Pinpoint the cell where the given text exists, returning its (X, Y) midpoint coordinate. 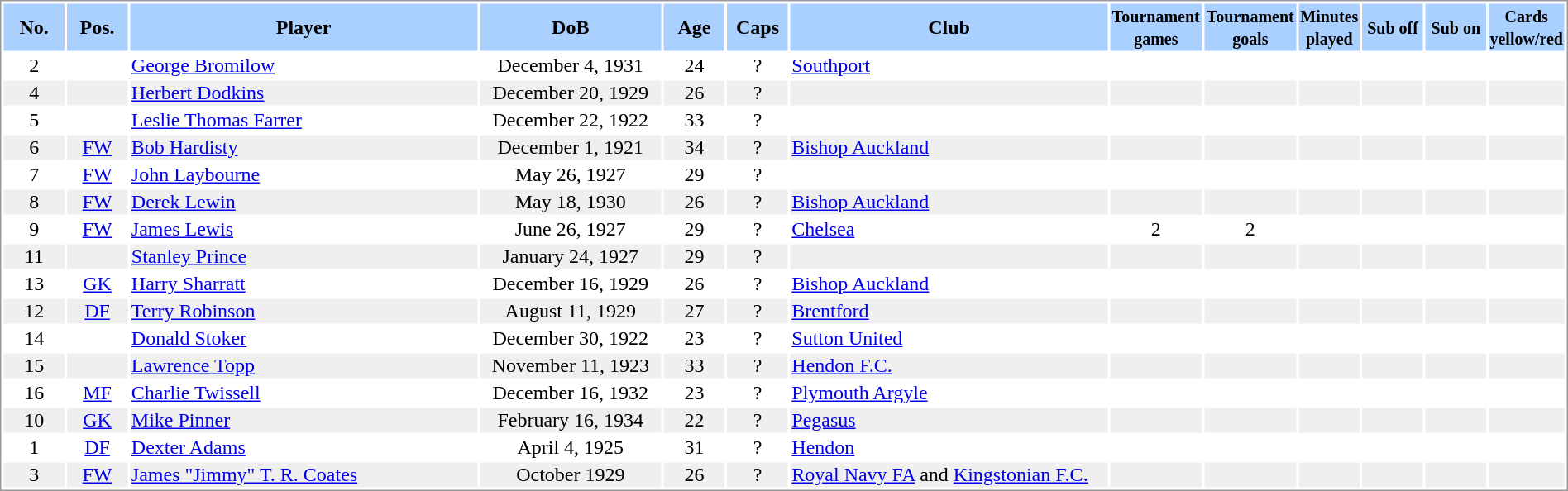
May 18, 1930 (571, 203)
November 11, 1923 (571, 366)
Club (949, 26)
Donald Stoker (304, 338)
Derek Lewin (304, 203)
MF (98, 393)
8 (33, 203)
6 (33, 148)
December 20, 1929 (571, 93)
12 (33, 312)
Stanley Prince (304, 257)
December 16, 1929 (571, 284)
1 (33, 447)
May 26, 1927 (571, 174)
Chelsea (949, 229)
February 16, 1934 (571, 421)
January 24, 1927 (571, 257)
John Laybourne (304, 174)
Bob Hardisty (304, 148)
James Lewis (304, 229)
Tournamentgoals (1250, 26)
4 (33, 93)
August 11, 1929 (571, 312)
Tournamentgames (1156, 26)
Herbert Dodkins (304, 93)
James "Jimmy" T. R. Coates (304, 475)
Player (304, 26)
24 (695, 65)
Sub off (1393, 26)
December 30, 1922 (571, 338)
Sub on (1456, 26)
December 1, 1921 (571, 148)
Hendon F.C. (949, 366)
No. (33, 26)
Royal Navy FA and Kingstonian F.C. (949, 475)
Sutton United (949, 338)
10 (33, 421)
December 22, 1922 (571, 120)
22 (695, 421)
27 (695, 312)
11 (33, 257)
Terry Robinson (304, 312)
3 (33, 475)
5 (33, 120)
14 (33, 338)
April 4, 1925 (571, 447)
Harry Sharratt (304, 284)
Dexter Adams (304, 447)
Cardsyellow/red (1527, 26)
15 (33, 366)
June 26, 1927 (571, 229)
Pos. (98, 26)
Hendon (949, 447)
31 (695, 447)
Southport (949, 65)
December 16, 1932 (571, 393)
9 (33, 229)
7 (33, 174)
Pegasus (949, 421)
December 4, 1931 (571, 65)
Charlie Twissell (304, 393)
Lawrence Topp (304, 366)
16 (33, 393)
Age (695, 26)
Brentford (949, 312)
34 (695, 148)
Leslie Thomas Farrer (304, 120)
Plymouth Argyle (949, 393)
13 (33, 284)
Minutesplayed (1329, 26)
Caps (758, 26)
Mike Pinner (304, 421)
DoB (571, 26)
October 1929 (571, 475)
George Bromilow (304, 65)
